From the cell containing the given text, extract its center point as (x, y) coordinate. 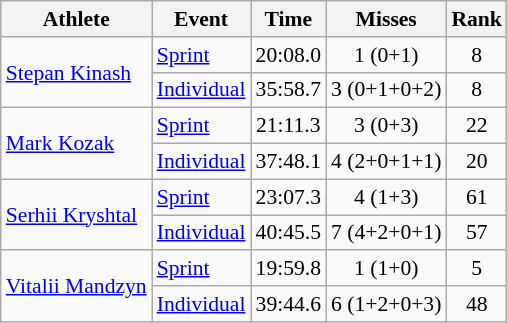
7 (4+2+0+1) (386, 233)
Mark Kozak (76, 144)
6 (1+2+0+3) (386, 304)
Vitalii Mandzyn (76, 286)
39:44.6 (288, 304)
5 (476, 269)
3 (0+1+0+2) (386, 90)
Rank (476, 19)
48 (476, 304)
1 (0+1) (386, 55)
22 (476, 126)
37:48.1 (288, 162)
61 (476, 197)
19:59.8 (288, 269)
4 (2+0+1+1) (386, 162)
Time (288, 19)
35:58.7 (288, 90)
Athlete (76, 19)
4 (1+3) (386, 197)
3 (0+3) (386, 126)
40:45.5 (288, 233)
20:08.0 (288, 55)
Serhii Kryshtal (76, 214)
20 (476, 162)
23:07.3 (288, 197)
Stepan Kinash (76, 72)
Event (202, 19)
21:11.3 (288, 126)
Misses (386, 19)
1 (1+0) (386, 269)
57 (476, 233)
